Return (x, y) of the center of cell containing provided text 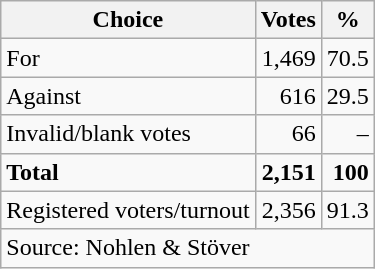
Votes (288, 20)
Invalid/blank votes (128, 134)
– (348, 134)
Registered voters/turnout (128, 210)
Against (128, 96)
2,151 (288, 172)
Choice (128, 20)
100 (348, 172)
Total (128, 172)
2,356 (288, 210)
616 (288, 96)
1,469 (288, 58)
For (128, 58)
Source: Nohlen & Stöver (188, 248)
70.5 (348, 58)
% (348, 20)
29.5 (348, 96)
91.3 (348, 210)
66 (288, 134)
